Return the (X, Y) coordinate for the center point of the cell that contains the specified text.  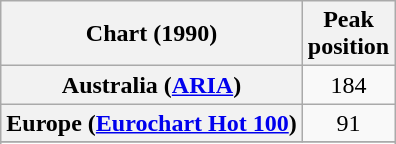
Australia (ARIA) (152, 85)
Chart (1990) (152, 34)
91 (348, 123)
Peakposition (348, 34)
184 (348, 85)
Europe (Eurochart Hot 100) (152, 123)
